For the text-containing cell, return its midpoint in (x, y) coordinate format. 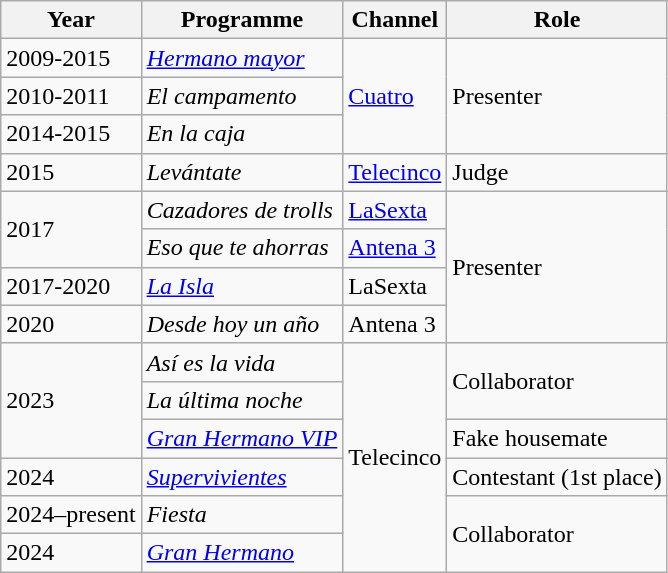
La última noche (242, 400)
2010-2011 (71, 96)
2014-2015 (71, 134)
Channel (395, 20)
Judge (557, 172)
Role (557, 20)
Eso que te ahorras (242, 248)
2017 (71, 229)
Cuatro (395, 96)
Fake housemate (557, 438)
Year (71, 20)
Levántate (242, 172)
Supervivientes (242, 477)
2023 (71, 400)
Desde hoy un año (242, 324)
2017-2020 (71, 286)
Programme (242, 20)
Fiesta (242, 515)
Contestant (1st place) (557, 477)
2009-2015 (71, 58)
2020 (71, 324)
En la caja (242, 134)
La Isla (242, 286)
El campamento (242, 96)
Así es la vida (242, 362)
Cazadores de trolls (242, 210)
Hermano mayor (242, 58)
2024–present (71, 515)
Gran Hermano (242, 553)
Gran Hermano VIP (242, 438)
2015 (71, 172)
